Determine the [x, y] coordinate at the center of the cell enclosing the given text.  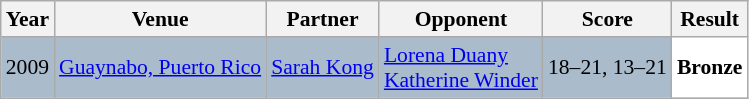
Guaynabo, Puerto Rico [160, 68]
Score [608, 19]
Partner [322, 19]
Sarah Kong [322, 68]
Result [710, 19]
Opponent [461, 19]
2009 [28, 68]
Lorena Duany Katherine Winder [461, 68]
18–21, 13–21 [608, 68]
Venue [160, 19]
Year [28, 19]
Bronze [710, 68]
